Pinpoint the cell where the given text exists, returning its [X, Y] midpoint coordinate. 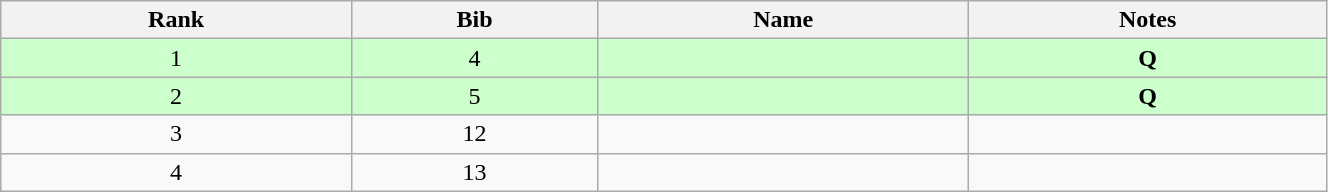
1 [176, 58]
Notes [1148, 20]
Bib [474, 20]
12 [474, 134]
Rank [176, 20]
2 [176, 96]
5 [474, 96]
3 [176, 134]
Name [784, 20]
13 [474, 172]
